Extract the [X, Y] coordinate from the center of the cell holding the provided text.  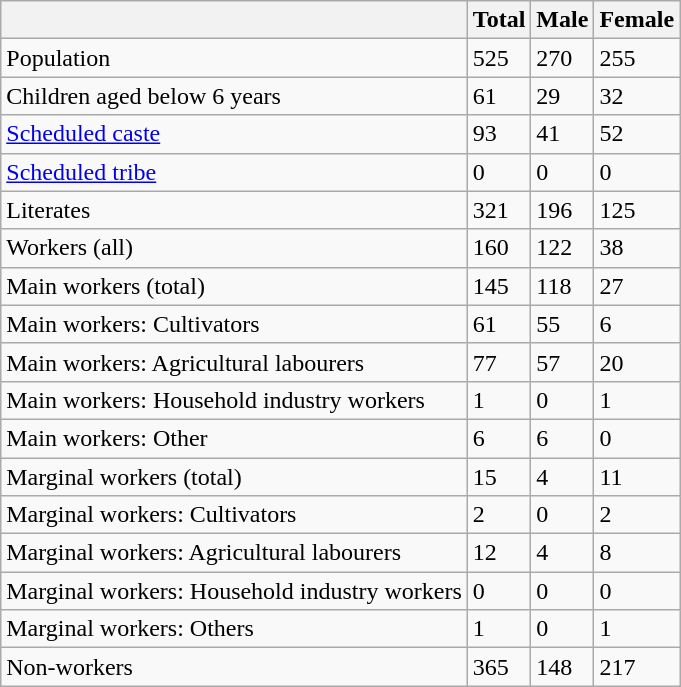
93 [499, 134]
196 [562, 210]
38 [637, 248]
Main workers: Household industry workers [234, 400]
29 [562, 96]
270 [562, 58]
55 [562, 324]
27 [637, 286]
525 [499, 58]
Population [234, 58]
77 [499, 362]
Literates [234, 210]
125 [637, 210]
160 [499, 248]
365 [499, 667]
Main workers: Cultivators [234, 324]
Non-workers [234, 667]
Female [637, 20]
217 [637, 667]
145 [499, 286]
8 [637, 553]
148 [562, 667]
Marginal workers: Household industry workers [234, 591]
Marginal workers: Cultivators [234, 515]
Main workers (total) [234, 286]
32 [637, 96]
Workers (all) [234, 248]
Marginal workers: Agricultural labourers [234, 553]
57 [562, 362]
118 [562, 286]
12 [499, 553]
Marginal workers: Others [234, 629]
41 [562, 134]
Marginal workers (total) [234, 477]
321 [499, 210]
255 [637, 58]
122 [562, 248]
52 [637, 134]
Total [499, 20]
15 [499, 477]
Male [562, 20]
Scheduled tribe [234, 172]
Scheduled caste [234, 134]
Children aged below 6 years [234, 96]
Main workers: Other [234, 438]
Main workers: Agricultural labourers [234, 362]
20 [637, 362]
11 [637, 477]
